Pinpoint the cell where the given text exists, returning its (x, y) midpoint coordinate. 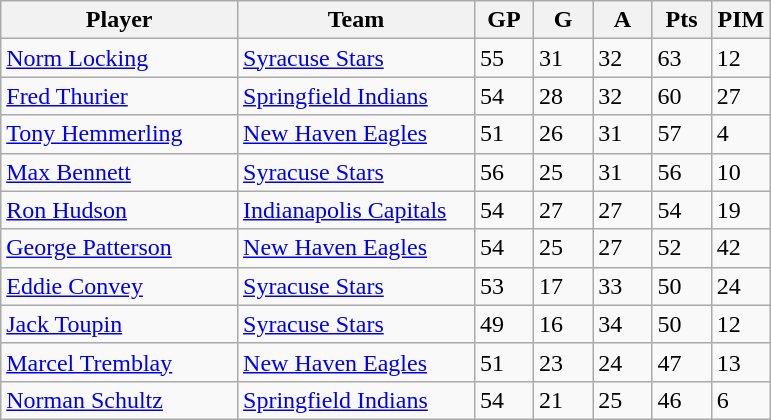
Tony Hemmerling (120, 134)
53 (504, 286)
Team (356, 20)
6 (740, 400)
Norman Schultz (120, 400)
57 (682, 134)
23 (564, 362)
26 (564, 134)
28 (564, 96)
Ron Hudson (120, 210)
63 (682, 58)
Fred Thurier (120, 96)
42 (740, 248)
16 (564, 324)
52 (682, 248)
PIM (740, 20)
47 (682, 362)
21 (564, 400)
GP (504, 20)
Max Bennett (120, 172)
G (564, 20)
49 (504, 324)
Jack Toupin (120, 324)
19 (740, 210)
Indianapolis Capitals (356, 210)
34 (622, 324)
4 (740, 134)
17 (564, 286)
A (622, 20)
Pts (682, 20)
10 (740, 172)
Norm Locking (120, 58)
George Patterson (120, 248)
33 (622, 286)
46 (682, 400)
Player (120, 20)
13 (740, 362)
Eddie Convey (120, 286)
55 (504, 58)
60 (682, 96)
Marcel Tremblay (120, 362)
